Identify which cell holds the provided text, then report its (X, Y) central coordinate. 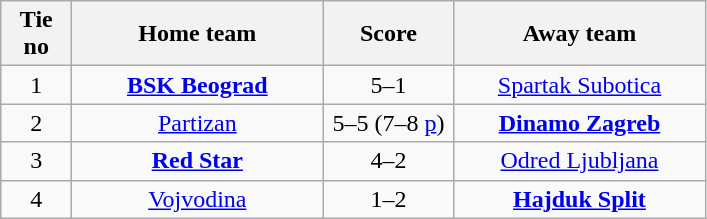
Score (388, 34)
2 (36, 123)
Away team (580, 34)
3 (36, 161)
5–5 (7–8 p) (388, 123)
BSK Beograd (198, 85)
1–2 (388, 199)
Red Star (198, 161)
Vojvodina (198, 199)
5–1 (388, 85)
Partizan (198, 123)
1 (36, 85)
Odred Ljubljana (580, 161)
4 (36, 199)
Spartak Subotica (580, 85)
4–2 (388, 161)
Tie no (36, 34)
Dinamo Zagreb (580, 123)
Hajduk Split (580, 199)
Home team (198, 34)
